Find where the given text appears and provide that cell's center as (x, y) coordinate. 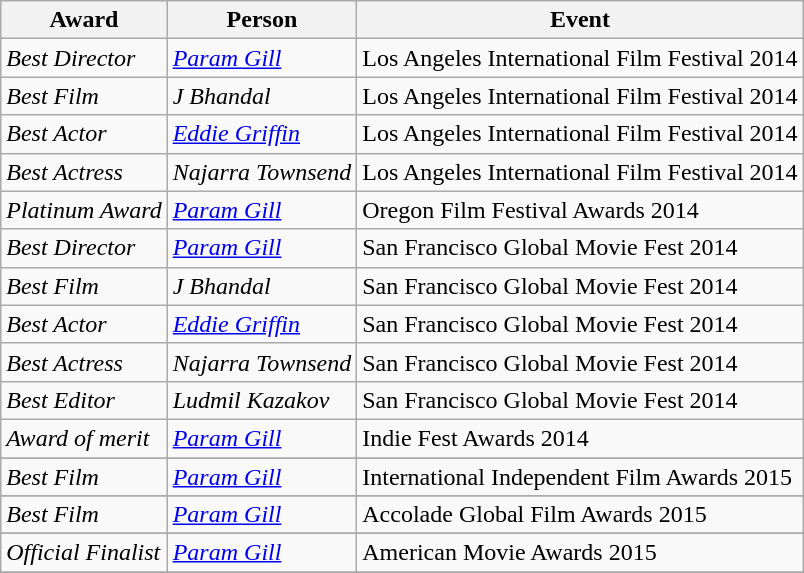
Accolade Global Film Awards 2015 (580, 515)
Oregon Film Festival Awards 2014 (580, 210)
Award of merit (84, 438)
Best Editor (84, 400)
Official Finalist (84, 553)
Indie Fest Awards 2014 (580, 438)
Ludmil Kazakov (262, 400)
Award (84, 20)
Platinum Award (84, 210)
American Movie Awards 2015 (580, 553)
International Independent Film Awards 2015 (580, 477)
Person (262, 20)
Event (580, 20)
